Find where the given text appears and provide that cell's center as [X, Y] coordinate. 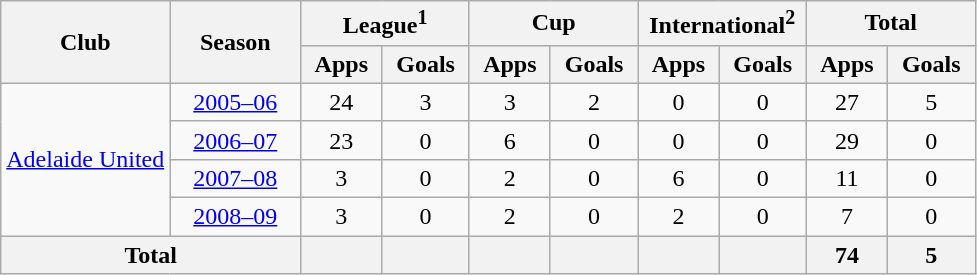
2007–08 [236, 178]
Cup [554, 24]
Club [86, 42]
Adelaide United [86, 159]
Season [236, 42]
2005–06 [236, 102]
International2 [722, 24]
23 [342, 140]
27 [848, 102]
24 [342, 102]
74 [848, 255]
League1 [386, 24]
2008–09 [236, 217]
2006–07 [236, 140]
7 [848, 217]
29 [848, 140]
11 [848, 178]
